Determine the [x, y] coordinate at the center of the cell enclosing the given text.  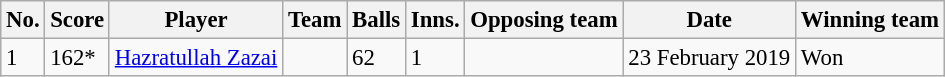
Won [870, 58]
Inns. [436, 20]
162* [78, 58]
Balls [376, 20]
Date [710, 20]
23 February 2019 [710, 58]
Team [315, 20]
No. [23, 20]
62 [376, 58]
Player [196, 20]
Opposing team [544, 20]
Winning team [870, 20]
Hazratullah Zazai [196, 58]
Score [78, 20]
